Extract the [X, Y] coordinate from the center of the cell holding the provided text.  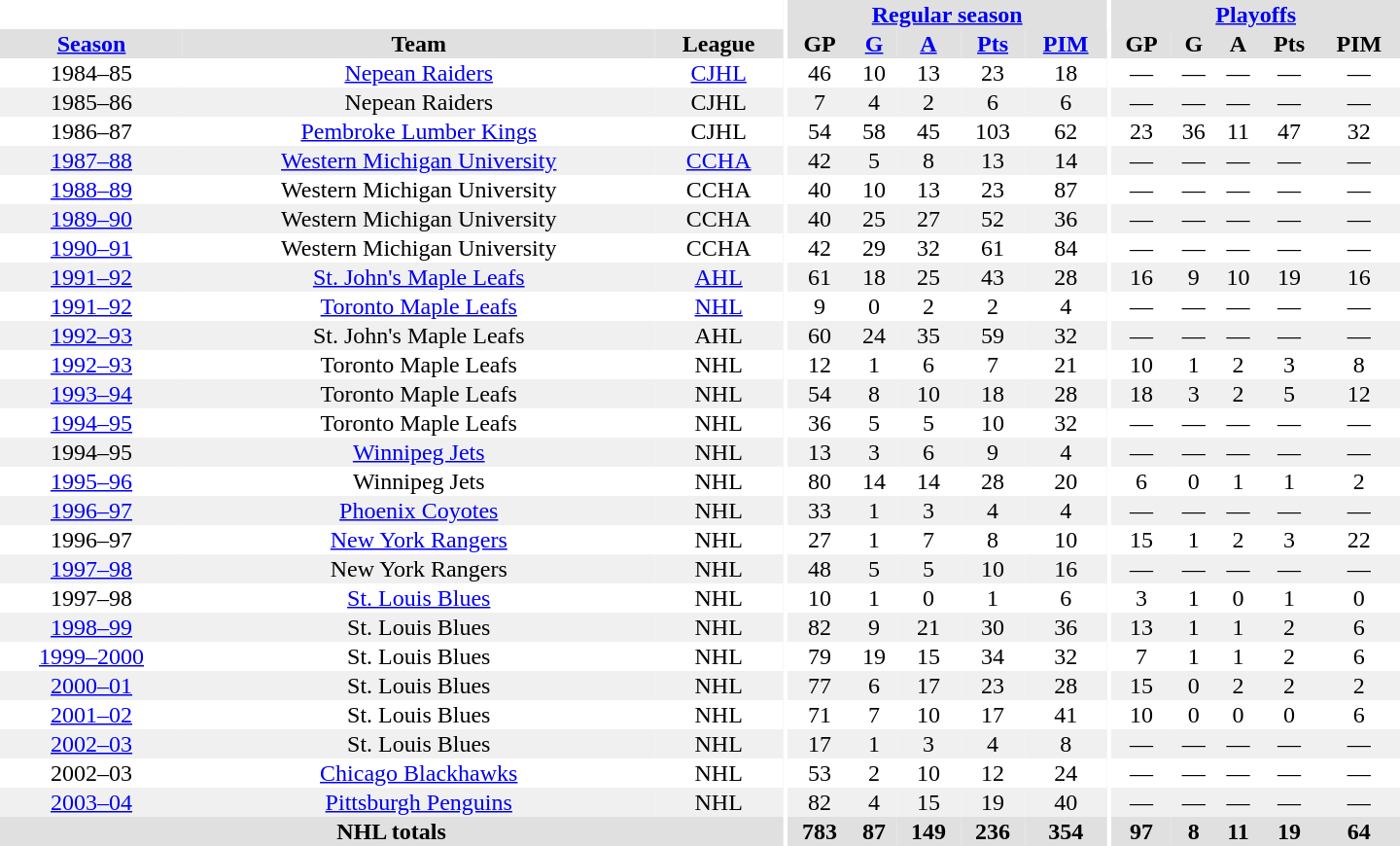
35 [928, 335]
41 [1066, 715]
Pittsburgh Penguins [418, 802]
1989–90 [91, 219]
60 [820, 335]
236 [993, 831]
43 [993, 277]
53 [820, 773]
64 [1359, 831]
84 [1066, 248]
52 [993, 219]
71 [820, 715]
77 [820, 686]
46 [820, 73]
33 [820, 511]
NHL totals [391, 831]
2003–04 [91, 802]
58 [874, 131]
354 [1066, 831]
2000–01 [91, 686]
34 [993, 656]
48 [820, 569]
League [718, 44]
Chicago Blackhawks [418, 773]
1986–87 [91, 131]
2001–02 [91, 715]
1998–99 [91, 627]
22 [1359, 540]
45 [928, 131]
62 [1066, 131]
149 [928, 831]
Season [91, 44]
97 [1141, 831]
1999–2000 [91, 656]
1984–85 [91, 73]
1995–96 [91, 481]
59 [993, 335]
Team [418, 44]
Regular season [947, 15]
1987–88 [91, 160]
1993–94 [91, 394]
1990–91 [91, 248]
79 [820, 656]
103 [993, 131]
47 [1289, 131]
30 [993, 627]
Playoffs [1256, 15]
Pembroke Lumber Kings [418, 131]
1988–89 [91, 190]
1985–86 [91, 102]
Phoenix Coyotes [418, 511]
80 [820, 481]
783 [820, 831]
29 [874, 248]
20 [1066, 481]
